Determine the (x, y) coordinate at the center of the cell enclosing the given text.  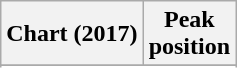
Chart (2017) (72, 34)
Peak position (189, 34)
